Search for the cell housing the specified text and yield its (x, y) center coordinate. 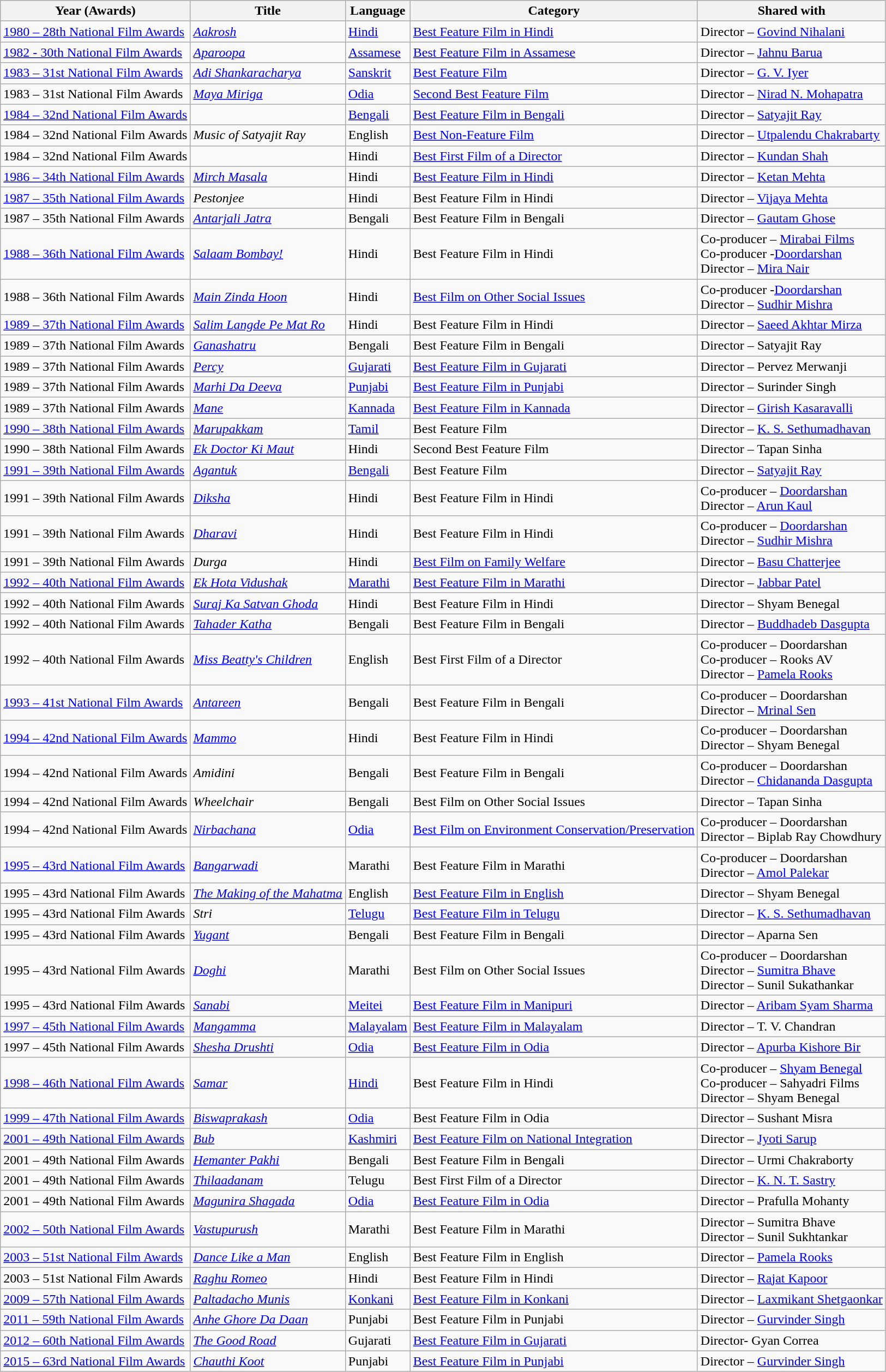
Amidini (268, 773)
Konkani (377, 1299)
Best Feature Film on National Integration (554, 1139)
Miss Beatty's Children (268, 659)
2012 – 60th National Film Awards (95, 1340)
Co-producer – Shyam BenegalCo-producer – Sahyadri Films Director – Shyam Benegal (792, 1082)
Marupakkam (268, 429)
Co-producer – Doordarshan Director – Arun Kaul (792, 498)
The Good Road (268, 1340)
Co-producer – Doordarshan Director – Biplab Ray Chowdhury (792, 830)
Co-producer – Mirabai FilmsCo-producer -Doordarshan Director – Mira Nair (792, 254)
Hemanter Pakhi (268, 1160)
Director – Girish Kasaravalli (792, 408)
Samar (268, 1082)
Director – Saeed Akhtar Mirza (792, 325)
Director – Basu Chatterjee (792, 562)
Director – Aribam Syam Sharma (792, 1006)
Doghi (268, 970)
Wheelchair (268, 802)
Antarjali Jatra (268, 218)
Suraj Ka Satvan Ghoda (268, 603)
Co-producer – Doordarshan Director – Mrinal Sen (792, 702)
Director – Utpalendu Chakrabarty (792, 135)
Dharavi (268, 533)
Co-producer – Doordarshan Director – Shyam Benegal (792, 738)
Durga (268, 562)
1986 – 34th National Film Awards (95, 177)
2002 – 50th National Film Awards (95, 1229)
Director – Apurba Kishore Bir (792, 1047)
Director – Kundan Shah (792, 156)
Music of Satyajit Ray (268, 135)
Chauthi Koot (268, 1361)
Tamil (377, 429)
Category (554, 11)
Dance Like a Man (268, 1257)
2015 – 63rd National Film Awards (95, 1361)
Director – Aparna Sen (792, 935)
Aparoopa (268, 52)
Anhe Ghore Da Daan (268, 1320)
Bangarwadi (268, 865)
Director – K. N. T. Sastry (792, 1181)
Maya Miriga (268, 94)
Nirbachana (268, 830)
Adi Shankaracharya (268, 73)
Best Feature Film in Assamese (554, 52)
1998 – 46th National Film Awards (95, 1082)
Director – Ketan Mehta (792, 177)
Sanabi (268, 1006)
Best Feature Film in Kannada (554, 408)
Director – T. V. Chandran (792, 1026)
Co-producer -Doordarshan Director – Sudhir Mishra (792, 297)
Sanskrit (377, 73)
Pestonjee (268, 197)
Meitei (377, 1006)
Mangamma (268, 1026)
Director – Jahnu Barua (792, 52)
Diksha (268, 498)
Antareen (268, 702)
Co-producer – Doordarshan Director – Sumitra Bhave Director – Sunil Sukathankar (792, 970)
Director – Nirad N. Mohapatra (792, 94)
Agantuk (268, 470)
1993 – 41st National Film Awards (95, 702)
Shared with (792, 11)
Salaam Bombay! (268, 254)
1980 – 28th National Film Awards (95, 32)
Mirch Masala (268, 177)
Best Feature Film in Konkani (554, 1299)
Marhi Da Deeva (268, 387)
Tahader Katha (268, 624)
Director – Jyoti Sarup (792, 1139)
Mane (268, 408)
Director – Govind Nihalani (792, 32)
Vastupurush (268, 1229)
Kashmiri (377, 1139)
Magunira Shagada (268, 1201)
Malayalam (377, 1026)
Raghu Romeo (268, 1278)
Assamese (377, 52)
2011 – 59th National Film Awards (95, 1320)
Aakrosh (268, 32)
Best Film on Environment Conservation/Preservation (554, 830)
Director – Pervez Merwanji (792, 366)
Kannada (377, 408)
1982 - 30th National Film Awards (95, 52)
Director – Gautam Ghose (792, 218)
Bub (268, 1139)
Director – Pamela Rooks (792, 1257)
Co-producer – Doordarshan Director – Chidananda Dasgupta (792, 773)
Main Zinda Hoon (268, 297)
Director – Urmi Chakraborty (792, 1160)
Thilaadanam (268, 1181)
Director – Prafulla Mohanty (792, 1201)
Biswaprakash (268, 1118)
Director – Buddhadeb Dasgupta (792, 624)
Director – Vijaya Mehta (792, 197)
Director – Jabbar Patel (792, 582)
Percy (268, 366)
Director- Gyan Correa (792, 1340)
Best Non-Feature Film (554, 135)
1999 – 47th National Film Awards (95, 1118)
Ek Hota Vidushak (268, 582)
Mammo (268, 738)
Best Feature Film in Telugu (554, 914)
Stri (268, 914)
Best Film on Family Welfare (554, 562)
The Making of the Mahatma (268, 893)
Co-producer – Doordarshan Co-producer – Rooks AV Director – Pamela Rooks (792, 659)
Ganashatru (268, 346)
Paltadacho Munis (268, 1299)
Salim Langde Pe Mat Ro (268, 325)
Year (Awards) (95, 11)
2009 – 57th National Film Awards (95, 1299)
Language (377, 11)
Director – Sumitra Bhave Director – Sunil Sukhtankar (792, 1229)
Co-producer – Doordarshan Director – Amol Palekar (792, 865)
Ek Doctor Ki Maut (268, 449)
Director – Sushant Misra (792, 1118)
Director – Laxmikant Shetgaonkar (792, 1299)
Yugant (268, 935)
Best Feature Film in Manipuri (554, 1006)
Director – G. V. Iyer (792, 73)
Director – Rajat Kapoor (792, 1278)
Shesha Drushti (268, 1047)
Best Feature Film in Malayalam (554, 1026)
Co-producer – Doordarshan Director – Sudhir Mishra (792, 533)
Director – Surinder Singh (792, 387)
Title (268, 11)
